Return (X, Y) of the center of cell containing provided text 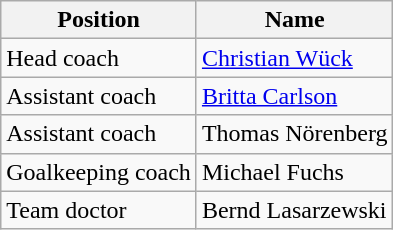
Michael Fuchs (294, 172)
Team doctor (99, 210)
Position (99, 20)
Christian Wück (294, 58)
Goalkeeping coach (99, 172)
Bernd Lasarzewski (294, 210)
Thomas Nörenberg (294, 134)
Name (294, 20)
Britta Carlson (294, 96)
Head coach (99, 58)
